Detect which cell encompasses the target text, then output its (X, Y) center coordinate. 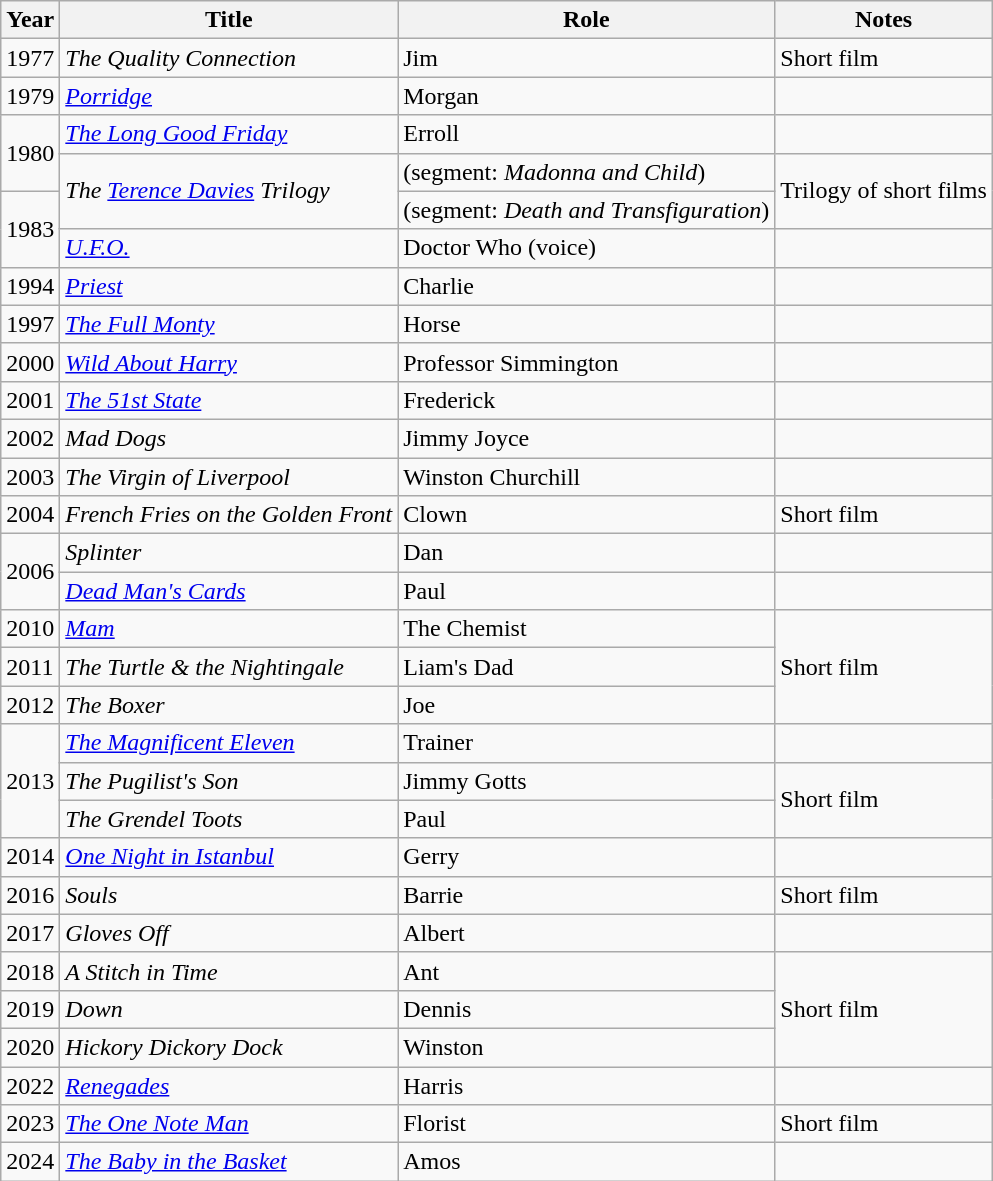
Jimmy Joyce (586, 438)
The One Note Man (229, 1124)
Souls (229, 895)
2020 (30, 1047)
1994 (30, 286)
Splinter (229, 553)
2000 (30, 362)
Hickory Dickory Dock (229, 1047)
Mad Dogs (229, 438)
Dennis (586, 1009)
2019 (30, 1009)
(segment: Madonna and Child) (586, 172)
Year (30, 20)
Doctor Who (voice) (586, 248)
Florist (586, 1124)
2023 (30, 1124)
1980 (30, 153)
U.F.O. (229, 248)
The Turtle & the Nightingale (229, 667)
Charlie (586, 286)
The Pugilist's Son (229, 781)
Renegades (229, 1085)
A Stitch in Time (229, 971)
The Long Good Friday (229, 134)
Gloves Off (229, 933)
Jim (586, 58)
Barrie (586, 895)
2022 (30, 1085)
2011 (30, 667)
(segment: Death and Transfiguration) (586, 210)
The Baby in the Basket (229, 1162)
Joe (586, 705)
2002 (30, 438)
Professor Simmington (586, 362)
Porridge (229, 96)
Winston (586, 1047)
1979 (30, 96)
2004 (30, 515)
Wild About Harry (229, 362)
One Night in Istanbul (229, 857)
The Full Monty (229, 324)
Morgan (586, 96)
Clown (586, 515)
French Fries on the Golden Front (229, 515)
The Boxer (229, 705)
The 51st State (229, 400)
2006 (30, 572)
Dead Man's Cards (229, 591)
Ant (586, 971)
2012 (30, 705)
2013 (30, 781)
Title (229, 20)
Role (586, 20)
1983 (30, 229)
2001 (30, 400)
Down (229, 1009)
2010 (30, 629)
Dan (586, 553)
2017 (30, 933)
2018 (30, 971)
The Virgin of Liverpool (229, 477)
Liam's Dad (586, 667)
Frederick (586, 400)
Winston Churchill (586, 477)
2014 (30, 857)
Amos (586, 1162)
The Grendel Toots (229, 819)
1977 (30, 58)
Trilogy of short films (884, 191)
The Magnificent Eleven (229, 743)
The Chemist (586, 629)
Harris (586, 1085)
1997 (30, 324)
The Quality Connection (229, 58)
Jimmy Gotts (586, 781)
Priest (229, 286)
2003 (30, 477)
Notes (884, 20)
Trainer (586, 743)
Mam (229, 629)
Erroll (586, 134)
Albert (586, 933)
2016 (30, 895)
Horse (586, 324)
2024 (30, 1162)
The Terence Davies Trilogy (229, 191)
Gerry (586, 857)
